Identify which cell holds the provided text, then report its (x, y) central coordinate. 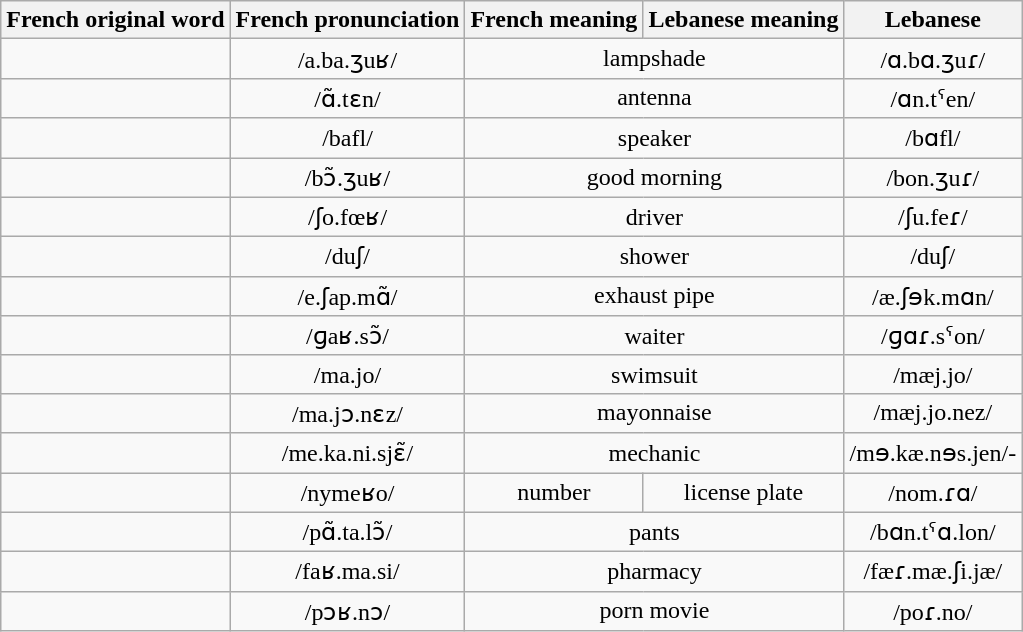
swimsuit (654, 374)
number (554, 492)
/bon.ʒuɾ/ (933, 178)
pants (654, 532)
/ʃo.fœʁ/ (348, 217)
/ɑ.bɑ.ʒuɾ/ (933, 59)
/bɑfl/ (933, 138)
/pɑ̃.ta.lɔ̃/ (348, 532)
/me.ka.ni.sjɛ̃/ (348, 453)
French meaning (554, 20)
/bɑn.tˤɑ.lon/ (933, 532)
pharmacy (654, 572)
license plate (744, 492)
mechanic (654, 453)
/ɡaʁ.sɔ̃/ (348, 336)
antenna (654, 98)
mayonnaise (654, 413)
French pronunciation (348, 20)
/pɔʁ.nɔ/ (348, 611)
/æ.ʃɘk.mɑn/ (933, 296)
French original word (116, 20)
shower (654, 257)
/faʁ.ma.si/ (348, 572)
good morning (654, 178)
/poɾ.no/ (933, 611)
/mæj.jo/ (933, 374)
/mæj.jo.nez/ (933, 413)
/ɑn.tˤen/ (933, 98)
Lebanese meaning (744, 20)
Lebanese (933, 20)
waiter (654, 336)
/a.ba.ʒuʁ/ (348, 59)
/ɡɑɾ.sˤon/ (933, 336)
/bafl/ (348, 138)
/ɑ̃.tɛn/ (348, 98)
porn movie (654, 611)
/ʃu.feɾ/ (933, 217)
/ma.jɔ.nɛz/ (348, 413)
/ma.jo/ (348, 374)
driver (654, 217)
/nymeʁo/ (348, 492)
/nom.ɾɑ/ (933, 492)
/fæɾ.mæ.ʃi.jæ/ (933, 572)
exhaust pipe (654, 296)
speaker (654, 138)
/bɔ̃.ʒuʁ/ (348, 178)
/mɘ.kæ.nɘs.jen/- (933, 453)
lampshade (654, 59)
/e.ʃap.mɑ̃/ (348, 296)
